Pinpoint the cell where the given text exists, returning its [X, Y] midpoint coordinate. 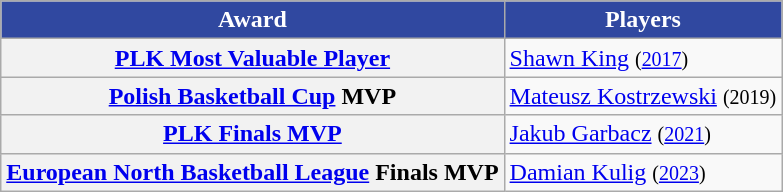
European North Basketball League Finals MVP [252, 172]
PLK Finals MVP [252, 134]
Shawn King (2017) [643, 58]
Players [643, 20]
Polish Basketball Cup MVP [252, 96]
Award [252, 20]
PLK Most Valuable Player [252, 58]
Jakub Garbacz (2021) [643, 134]
Mateusz Kostrzewski (2019) [643, 96]
Damian Kulig (2023) [643, 172]
